Return the [x, y] coordinate for the center point of the cell that contains the specified text.  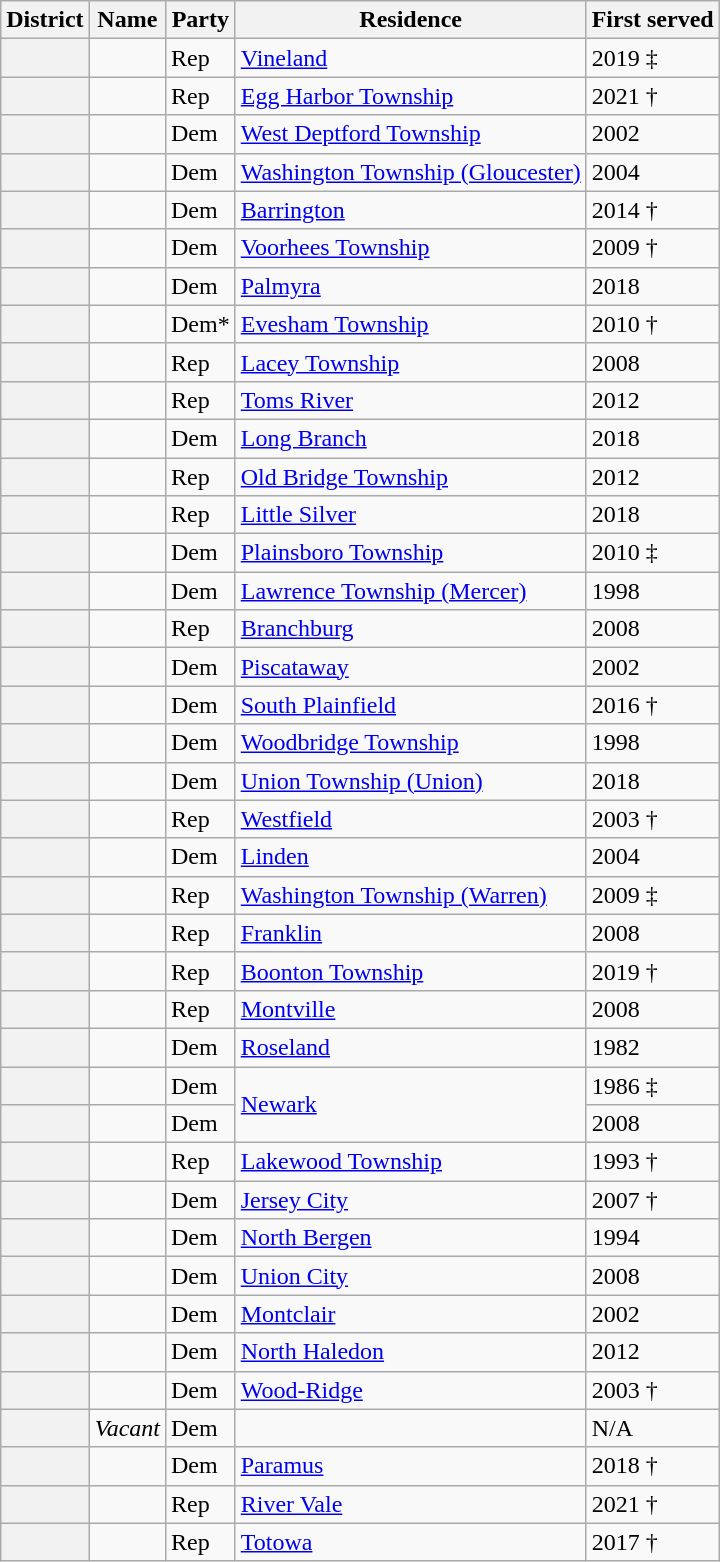
Party [200, 20]
Plainsboro Township [410, 553]
2010 ‡ [652, 553]
District [45, 20]
West Deptford Township [410, 134]
Old Bridge Township [410, 477]
Montville [410, 1009]
Washington Township (Warren) [410, 895]
Franklin [410, 933]
Union City [410, 1276]
North Bergen [410, 1238]
2019 ‡ [652, 58]
2019 † [652, 971]
Toms River [410, 400]
2018 † [652, 1466]
Montclair [410, 1314]
Newark [410, 1104]
First served [652, 20]
Wood-Ridge [410, 1390]
North Haledon [410, 1352]
Totowa [410, 1542]
Lawrence Township (Mercer) [410, 591]
Branchburg [410, 629]
Evesham Township [410, 324]
River Vale [410, 1504]
Roseland [410, 1047]
Lacey Township [410, 362]
2017 † [652, 1542]
1994 [652, 1238]
Long Branch [410, 438]
Little Silver [410, 515]
Barrington [410, 210]
Boonton Township [410, 971]
Residence [410, 20]
2010 † [652, 324]
2009 † [652, 248]
2007 † [652, 1200]
Lakewood Township [410, 1162]
2009 ‡ [652, 895]
Name [127, 20]
1982 [652, 1047]
1986 ‡ [652, 1085]
Dem* [200, 324]
2016 † [652, 705]
Vacant [127, 1428]
1993 † [652, 1162]
Paramus [410, 1466]
Vineland [410, 58]
Union Township (Union) [410, 781]
Woodbridge Township [410, 743]
Jersey City [410, 1200]
Washington Township (Gloucester) [410, 172]
Voorhees Township [410, 248]
N/A [652, 1428]
South Plainfield [410, 705]
Westfield [410, 819]
Egg Harbor Township [410, 96]
2014 † [652, 210]
Palmyra [410, 286]
Linden [410, 857]
Piscataway [410, 667]
